Extract the (X, Y) coordinate from the center of the cell holding the provided text.  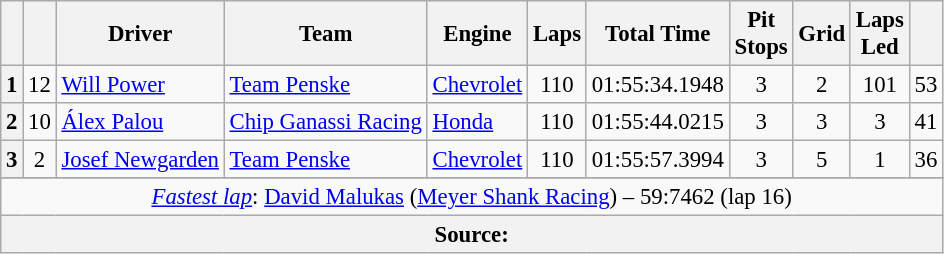
Grid (822, 34)
Source: (472, 235)
Engine (477, 34)
53 (926, 85)
01:55:57.3994 (658, 160)
Fastest lap: David Malukas (Meyer Shank Racing) – 59:7462 (lap 16) (472, 197)
36 (926, 160)
LapsLed (880, 34)
10 (40, 122)
Team (326, 34)
Driver (140, 34)
5 (822, 160)
101 (880, 85)
PitStops (761, 34)
Álex Palou (140, 122)
Josef Newgarden (140, 160)
Honda (477, 122)
Will Power (140, 85)
01:55:34.1948 (658, 85)
Total Time (658, 34)
12 (40, 85)
01:55:44.0215 (658, 122)
Chip Ganassi Racing (326, 122)
41 (926, 122)
Laps (558, 34)
